Determine the (X, Y) coordinate at the center of the cell enclosing the given text.  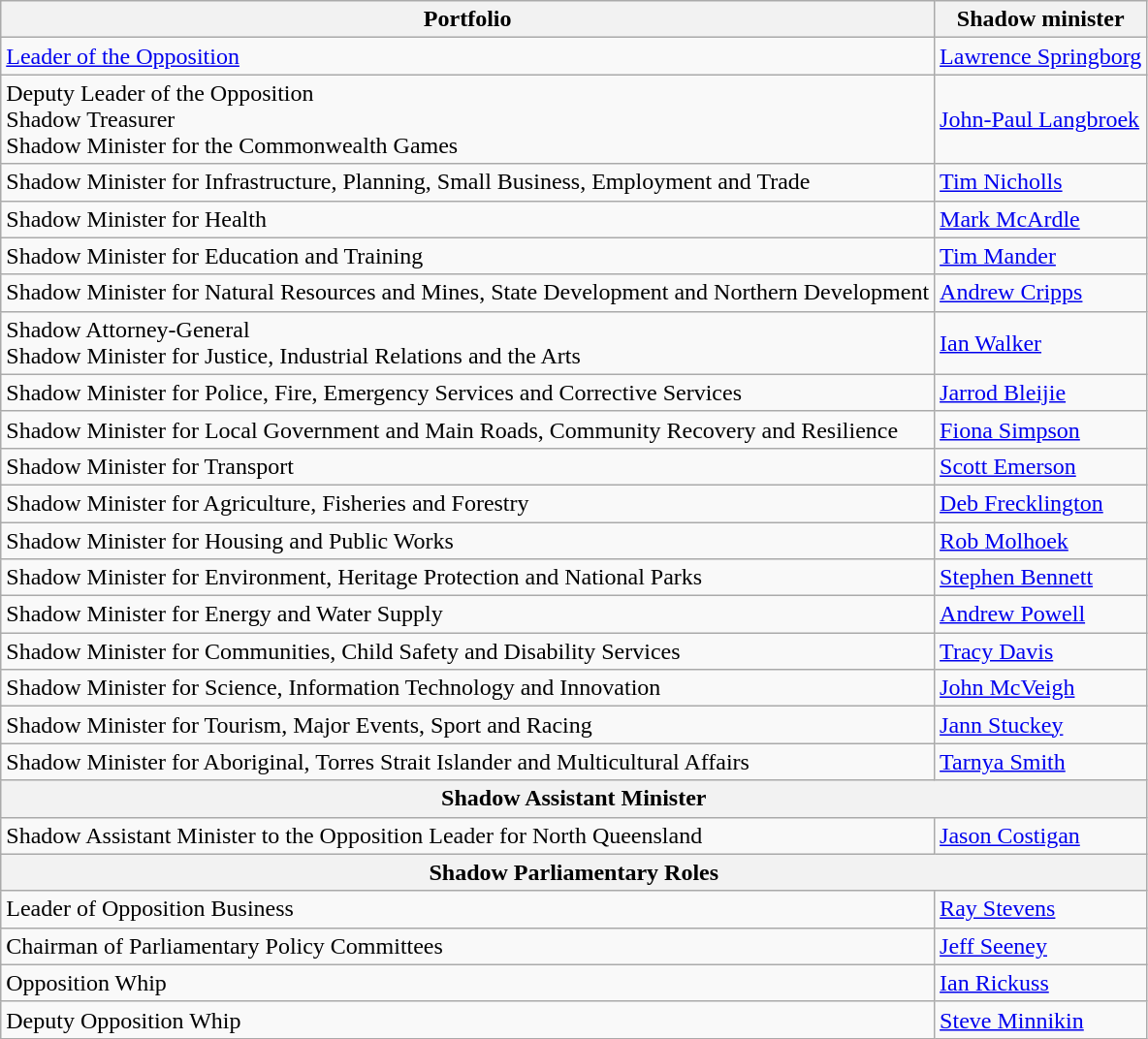
Shadow Attorney-GeneralShadow Minister for Justice, Industrial Relations and the Arts (467, 343)
Shadow Minister for Police, Fire, Emergency Services and Corrective Services (467, 393)
Jarrod Bleijie (1041, 393)
Steve Minnikin (1041, 1020)
Shadow Assistant Minister (574, 799)
Ray Stevens (1041, 909)
Shadow minister (1041, 19)
Tim Nicholls (1041, 182)
Shadow Minister for Communities, Child Safety and Disability Services (467, 651)
Deputy Opposition Whip (467, 1020)
Andrew Cripps (1041, 293)
Portfolio (467, 19)
Leader of the Opposition (467, 56)
Chairman of Parliamentary Policy Committees (467, 946)
Shadow Minister for Local Government and Main Roads, Community Recovery and Resilience (467, 429)
Tarnya Smith (1041, 762)
Shadow Minister for Transport (467, 466)
Leader of Opposition Business (467, 909)
John McVeigh (1041, 688)
Shadow Minister for Health (467, 219)
Andrew Powell (1041, 614)
Stephen Bennett (1041, 578)
Shadow Minister for Housing and Public Works (467, 540)
Ian Walker (1041, 343)
Shadow Minister for Energy and Water Supply (467, 614)
Rob Molhoek (1041, 540)
Shadow Minister for Tourism, Major Events, Sport and Racing (467, 725)
Shadow Parliamentary Roles (574, 872)
Scott Emerson (1041, 466)
Lawrence Springborg (1041, 56)
Shadow Minister for Environment, Heritage Protection and National Parks (467, 578)
John-Paul Langbroek (1041, 119)
Shadow Minister for Aboriginal, Torres Strait Islander and Multicultural Affairs (467, 762)
Shadow Minister for Education and Training (467, 256)
Fiona Simpson (1041, 429)
Shadow Minister for Agriculture, Fisheries and Forestry (467, 503)
Deputy Leader of the OppositionShadow TreasurerShadow Minister for the Commonwealth Games (467, 119)
Jeff Seeney (1041, 946)
Deb Frecklington (1041, 503)
Mark McArdle (1041, 219)
Shadow Minister for Natural Resources and Mines, State Development and Northern Development (467, 293)
Jason Costigan (1041, 835)
Tim Mander (1041, 256)
Ian Rickuss (1041, 983)
Opposition Whip (467, 983)
Jann Stuckey (1041, 725)
Tracy Davis (1041, 651)
Shadow Minister for Infrastructure, Planning, Small Business, Employment and Trade (467, 182)
Shadow Assistant Minister to the Opposition Leader for North Queensland (467, 835)
Shadow Minister for Science, Information Technology and Innovation (467, 688)
